Pinpoint the cell where the given text exists, returning its (x, y) midpoint coordinate. 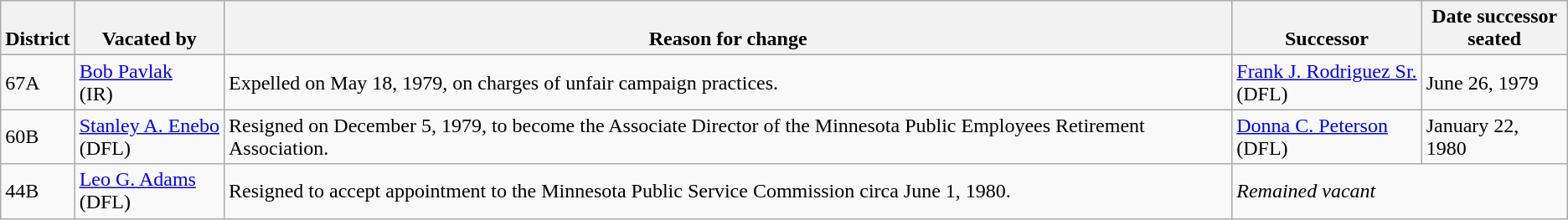
Date successorseated (1494, 28)
Vacated by (149, 28)
Successor (1327, 28)
Leo G. Adams(DFL) (149, 191)
Expelled on May 18, 1979, on charges of unfair campaign practices. (727, 82)
44B (38, 191)
Remained vacant (1400, 191)
Donna C. Peterson(DFL) (1327, 137)
67A (38, 82)
Resigned on December 5, 1979, to become the Associate Director of the Minnesota Public Employees Retirement Association. (727, 137)
60B (38, 137)
Bob Pavlak(IR) (149, 82)
January 22, 1980 (1494, 137)
Reason for change (727, 28)
Resigned to accept appointment to the Minnesota Public Service Commission circa June 1, 1980. (727, 191)
June 26, 1979 (1494, 82)
Frank J. Rodriguez Sr.(DFL) (1327, 82)
Stanley A. Enebo(DFL) (149, 137)
District (38, 28)
